Output the [X, Y] coordinate of the center of the cell containing the given text.  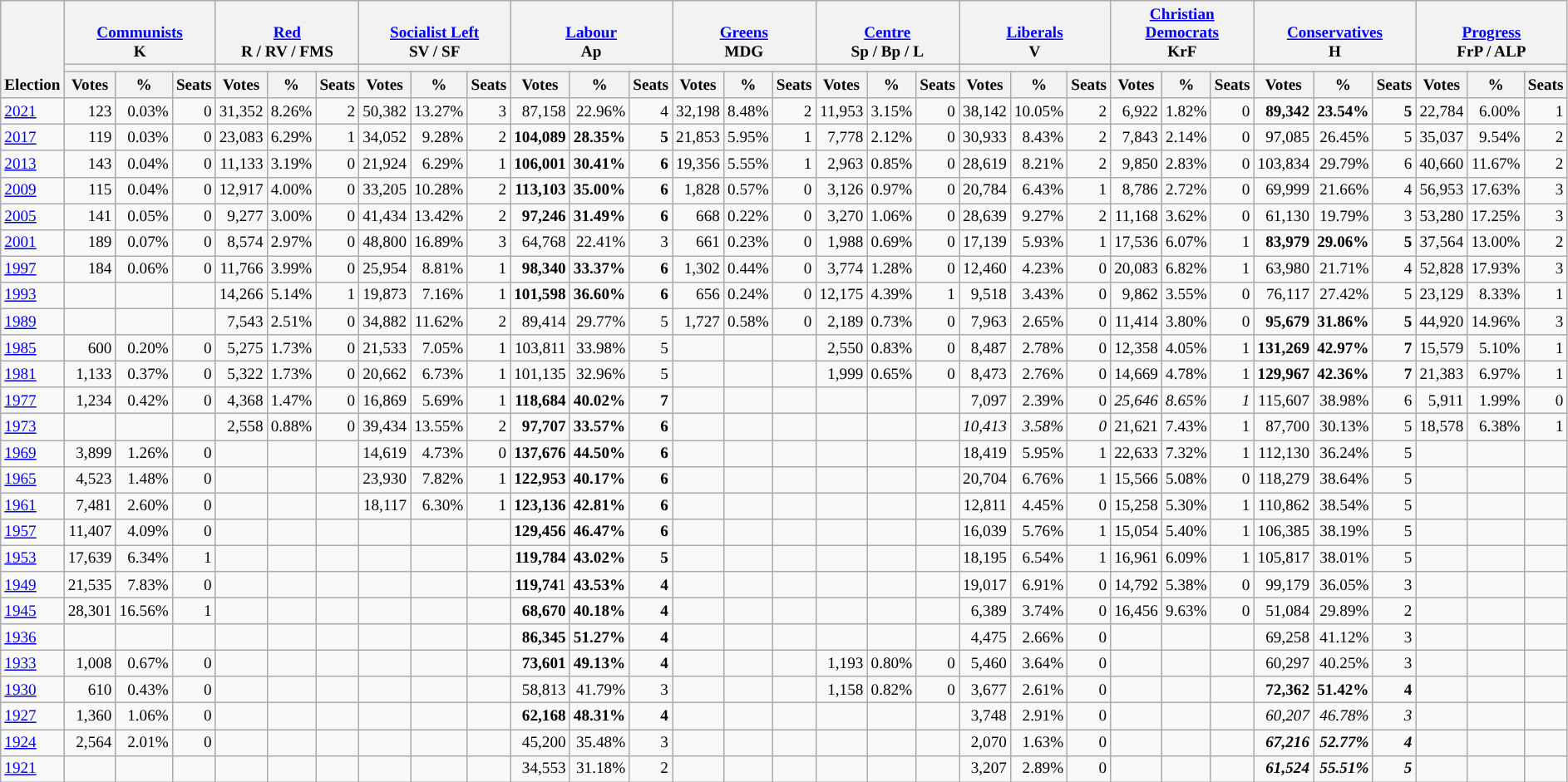
0.80% [891, 663]
28,301 [90, 611]
137,676 [540, 453]
1973 [32, 427]
44.50% [599, 453]
2.66% [1038, 637]
6.38% [1496, 427]
2009 [32, 190]
1965 [32, 480]
97,085 [1284, 138]
4.78% [1187, 374]
7,097 [985, 401]
ProgressFrP / ALP [1492, 33]
5,322 [241, 374]
0.85% [891, 164]
51,084 [1284, 611]
6.54% [1038, 558]
2.01% [144, 742]
69,999 [1284, 190]
600 [90, 348]
43.02% [599, 558]
1945 [32, 611]
19,356 [698, 164]
1.28% [891, 269]
131,269 [1284, 348]
2017 [32, 138]
2,189 [841, 322]
31.18% [599, 769]
42.81% [599, 506]
1921 [32, 769]
1949 [32, 585]
16,961 [1137, 558]
14,792 [1137, 585]
4,475 [985, 637]
33.37% [599, 269]
18,117 [385, 506]
ChristianDemocratsKrF [1182, 33]
3.19% [291, 164]
14,669 [1137, 374]
14,619 [385, 453]
53,280 [1442, 217]
1,828 [698, 190]
1,133 [90, 374]
0.97% [891, 190]
0.57% [748, 190]
1,234 [90, 401]
13.00% [1496, 243]
33,205 [385, 190]
14,266 [241, 295]
9.54% [1496, 138]
5.30% [1187, 506]
9.63% [1187, 611]
6.34% [144, 558]
89,342 [1284, 111]
45,200 [540, 742]
103,834 [1284, 164]
2005 [32, 217]
14.96% [1496, 322]
9,518 [985, 295]
11,766 [241, 269]
0.44% [748, 269]
23,129 [1442, 295]
38.54% [1344, 506]
5.69% [439, 401]
11.67% [1496, 164]
95,679 [1284, 322]
2001 [32, 243]
21,853 [698, 138]
40.02% [599, 401]
56,953 [1442, 190]
3.15% [891, 111]
2.78% [1038, 348]
6.97% [1496, 374]
1997 [32, 269]
61,524 [1284, 769]
3.00% [291, 217]
115,607 [1284, 401]
40,660 [1442, 164]
1985 [32, 348]
97,246 [540, 217]
15,258 [1137, 506]
LabourAp [592, 33]
19.79% [1344, 217]
16,869 [385, 401]
25,954 [385, 269]
40.17% [599, 480]
36.24% [1344, 453]
11.62% [439, 322]
6.43% [1038, 190]
6,389 [985, 611]
17,639 [90, 558]
104,089 [540, 138]
1,193 [841, 663]
1936 [32, 637]
13.55% [439, 427]
1,302 [698, 269]
0.22% [748, 217]
8,473 [985, 374]
101,598 [540, 295]
8,786 [1137, 190]
23,930 [385, 480]
3.58% [1038, 427]
5.10% [1496, 348]
LiberalsV [1035, 33]
141 [90, 217]
GreensMDG [744, 33]
38.98% [1344, 401]
6.30% [439, 506]
58,813 [540, 690]
35.00% [599, 190]
68,670 [540, 611]
16,456 [1137, 611]
0.24% [748, 295]
6.76% [1038, 480]
5,460 [985, 663]
29.79% [1344, 164]
30,933 [985, 138]
43.53% [599, 585]
61,130 [1284, 217]
123,136 [540, 506]
5.93% [1038, 243]
35.48% [599, 742]
3,270 [841, 217]
1,360 [90, 716]
0.58% [748, 322]
49.13% [599, 663]
63,980 [1284, 269]
2.14% [1187, 138]
661 [698, 243]
52,828 [1442, 269]
1.48% [144, 480]
51.27% [599, 637]
12,358 [1137, 348]
RedR / RV / FMS [287, 33]
6.91% [1038, 585]
CommunistsK [140, 33]
44,920 [1442, 322]
Election [32, 50]
0.67% [144, 663]
41,434 [385, 217]
11,953 [841, 111]
106,385 [1284, 532]
184 [90, 269]
11,133 [241, 164]
22.41% [599, 243]
129,456 [540, 532]
CentreSp / Bp / L [887, 33]
29.77% [599, 322]
3.64% [1038, 663]
28,639 [985, 217]
3.80% [1187, 322]
33.98% [599, 348]
6,922 [1137, 111]
7.05% [439, 348]
13.42% [439, 217]
30.13% [1344, 427]
1.47% [291, 401]
656 [698, 295]
0.82% [891, 690]
2.83% [1187, 164]
41.79% [599, 690]
8.65% [1187, 401]
2.61% [1038, 690]
8.26% [291, 111]
7.43% [1187, 427]
38,142 [985, 111]
50,382 [385, 111]
1,988 [841, 243]
2.51% [291, 322]
60,297 [1284, 663]
7.83% [144, 585]
2.12% [891, 138]
118,684 [540, 401]
8,574 [241, 243]
17,139 [985, 243]
97,707 [540, 427]
31,352 [241, 111]
110,862 [1284, 506]
64,768 [540, 243]
2.89% [1038, 769]
67,216 [1284, 742]
1981 [32, 374]
2,564 [90, 742]
0.23% [748, 243]
38.19% [1344, 532]
12,917 [241, 190]
28,619 [985, 164]
1930 [32, 690]
21,383 [1442, 374]
1953 [32, 558]
36.05% [1344, 585]
10,413 [985, 427]
21.71% [1344, 269]
2.76% [1038, 374]
33.57% [599, 427]
36.60% [599, 295]
9,277 [241, 217]
122,953 [540, 480]
3,774 [841, 269]
32.96% [599, 374]
0.83% [891, 348]
2.91% [1038, 716]
86,345 [540, 637]
41.12% [1344, 637]
2.72% [1187, 190]
8.48% [748, 111]
0.42% [144, 401]
5,911 [1442, 401]
73,601 [540, 663]
18,195 [985, 558]
21,535 [90, 585]
0.65% [891, 374]
3.74% [1038, 611]
1977 [32, 401]
1933 [32, 663]
16,039 [985, 532]
4.23% [1038, 269]
610 [90, 690]
1.26% [144, 453]
51.42% [1344, 690]
0.20% [144, 348]
0.43% [144, 690]
55.51% [1344, 769]
6.82% [1187, 269]
38.01% [1344, 558]
27.42% [1344, 295]
21,924 [385, 164]
20,662 [385, 374]
29.06% [1344, 243]
129,967 [1284, 374]
26.45% [1344, 138]
13.27% [439, 111]
7,481 [90, 506]
46.47% [599, 532]
3,126 [841, 190]
0.69% [891, 243]
19,873 [385, 295]
7.32% [1187, 453]
22,633 [1137, 453]
0.05% [144, 217]
62,168 [540, 716]
2.65% [1038, 322]
6.07% [1187, 243]
87,158 [540, 111]
0.73% [891, 322]
1.99% [1496, 401]
17.25% [1496, 217]
2013 [32, 164]
1961 [32, 506]
21.66% [1344, 190]
ConservativesH [1335, 33]
11,414 [1137, 322]
1.63% [1038, 742]
5.14% [291, 295]
2.97% [291, 243]
119,784 [540, 558]
4.05% [1187, 348]
15,579 [1442, 348]
22.96% [599, 111]
5.08% [1187, 480]
52.77% [1344, 742]
8,487 [985, 348]
23.54% [1344, 111]
101,135 [540, 374]
83,979 [1284, 243]
0.07% [144, 243]
123 [90, 111]
9,862 [1137, 295]
17.93% [1496, 269]
39,434 [385, 427]
115 [90, 190]
89,414 [540, 322]
1957 [32, 532]
7,778 [841, 138]
9.28% [439, 138]
60,207 [1284, 716]
37,564 [1442, 243]
15,054 [1137, 532]
3,207 [985, 769]
143 [90, 164]
4.09% [144, 532]
28.35% [599, 138]
42.36% [1344, 374]
9.27% [1038, 217]
7.16% [439, 295]
34,052 [385, 138]
11,168 [1137, 217]
99,179 [1284, 585]
76,117 [1284, 295]
20,083 [1137, 269]
7,963 [985, 322]
8.81% [439, 269]
15,566 [1137, 480]
2,070 [985, 742]
16.89% [439, 243]
1,999 [841, 374]
34,882 [385, 322]
189 [90, 243]
87,700 [1284, 427]
103,811 [540, 348]
1993 [32, 295]
6.00% [1496, 111]
1,727 [698, 322]
1924 [32, 742]
1.82% [1187, 111]
31.86% [1344, 322]
23,083 [241, 138]
1989 [32, 322]
8.21% [1038, 164]
10.05% [1038, 111]
5.38% [1187, 585]
4.73% [439, 453]
2,550 [841, 348]
48,800 [385, 243]
1969 [32, 453]
8.33% [1496, 295]
38.64% [1344, 480]
21,621 [1137, 427]
1,008 [90, 663]
4,523 [90, 480]
0.88% [291, 427]
10.28% [439, 190]
2021 [32, 111]
9,850 [1137, 164]
12,460 [985, 269]
2.60% [144, 506]
42.97% [1344, 348]
7,543 [241, 322]
11,407 [90, 532]
3,748 [985, 716]
6.09% [1187, 558]
118,279 [1284, 480]
3,899 [90, 453]
17,536 [1137, 243]
4,368 [241, 401]
1927 [32, 716]
72,362 [1284, 690]
3,677 [985, 690]
3.55% [1187, 295]
25,646 [1137, 401]
98,340 [540, 269]
112,130 [1284, 453]
3.99% [291, 269]
7,843 [1137, 138]
46.78% [1344, 716]
119,741 [540, 585]
3.62% [1187, 217]
119 [90, 138]
4.45% [1038, 506]
3.43% [1038, 295]
16.56% [144, 611]
2.39% [1038, 401]
19,017 [985, 585]
32,198 [698, 111]
8.43% [1038, 138]
22,784 [1442, 111]
21,533 [385, 348]
113,103 [540, 190]
Socialist LeftSV / SF [435, 33]
35,037 [1442, 138]
2,558 [241, 427]
17.63% [1496, 190]
5.76% [1038, 532]
0.06% [144, 269]
20,784 [985, 190]
1,158 [841, 690]
18,419 [985, 453]
48.31% [599, 716]
29.89% [1344, 611]
4.00% [291, 190]
12,811 [985, 506]
18,578 [1442, 427]
40.25% [1344, 663]
40.18% [599, 611]
30.41% [599, 164]
31.49% [599, 217]
668 [698, 217]
6.73% [439, 374]
106,001 [540, 164]
0.37% [144, 374]
4.39% [891, 295]
5.55% [748, 164]
105,817 [1284, 558]
20,704 [985, 480]
69,258 [1284, 637]
5,275 [241, 348]
34,553 [540, 769]
2,963 [841, 164]
5.40% [1187, 532]
12,175 [841, 295]
7.82% [439, 480]
